For the text-containing cell, return its midpoint in (X, Y) coordinate format. 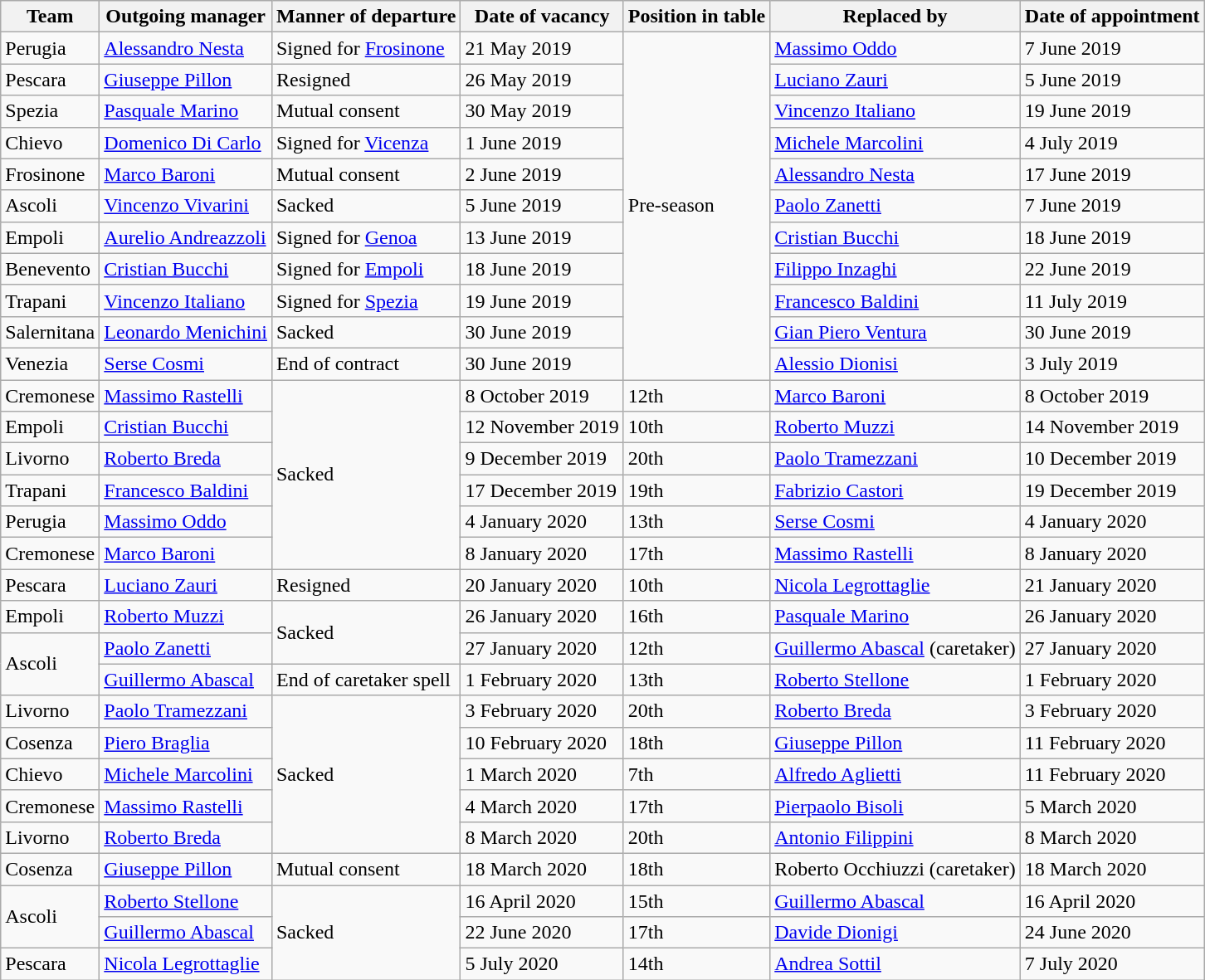
Domenico Di Carlo (186, 143)
End of caretaker spell (365, 680)
24 June 2020 (1112, 933)
Roberto Occhiuzzi (caretaker) (895, 869)
Pre-season (696, 206)
4 March 2020 (542, 806)
15th (696, 900)
16th (696, 617)
Signed for Frosinone (365, 48)
Benevento (50, 269)
Frosinone (50, 174)
1 June 2019 (542, 143)
Filippo Inzaghi (895, 269)
13 June 2019 (542, 237)
1 March 2020 (542, 774)
20 January 2020 (542, 585)
11 July 2019 (1112, 300)
Signed for Vicenza (365, 143)
7th (696, 774)
10 December 2019 (1112, 459)
Signed for Genoa (365, 237)
Replaced by (895, 17)
Gian Piero Ventura (895, 332)
5 July 2020 (542, 964)
4 July 2019 (1112, 143)
9 December 2019 (542, 459)
Piero Braglia (186, 743)
Vincenzo Vivarini (186, 206)
Signed for Empoli (365, 269)
Salernitana (50, 332)
Date of appointment (1112, 17)
22 June 2019 (1112, 269)
Manner of departure (365, 17)
Antonio Filippini (895, 837)
Team (50, 17)
Guillermo Abascal (caretaker) (895, 648)
Alessio Dionisi (895, 363)
Spezia (50, 111)
Signed for Spezia (365, 300)
12 November 2019 (542, 427)
Andrea Sottil (895, 964)
19 December 2019 (1112, 490)
2 June 2019 (542, 174)
7 July 2020 (1112, 964)
Leonardo Menichini (186, 332)
17 December 2019 (542, 490)
22 June 2020 (542, 933)
5 March 2020 (1112, 806)
Fabrizio Castori (895, 490)
19th (696, 490)
21 January 2020 (1112, 585)
Outgoing manager (186, 17)
Aurelio Andreazzoli (186, 237)
21 May 2019 (542, 48)
3 July 2019 (1112, 363)
30 May 2019 (542, 111)
Venezia (50, 363)
End of contract (365, 363)
14 November 2019 (1112, 427)
Position in table (696, 17)
14th (696, 964)
10 February 2020 (542, 743)
Date of vacancy (542, 17)
Davide Dionigi (895, 933)
Pierpaolo Bisoli (895, 806)
26 May 2019 (542, 80)
17 June 2019 (1112, 174)
Alfredo Aglietti (895, 774)
